Determine the (x, y) coordinate at the center of the cell enclosing the given text.  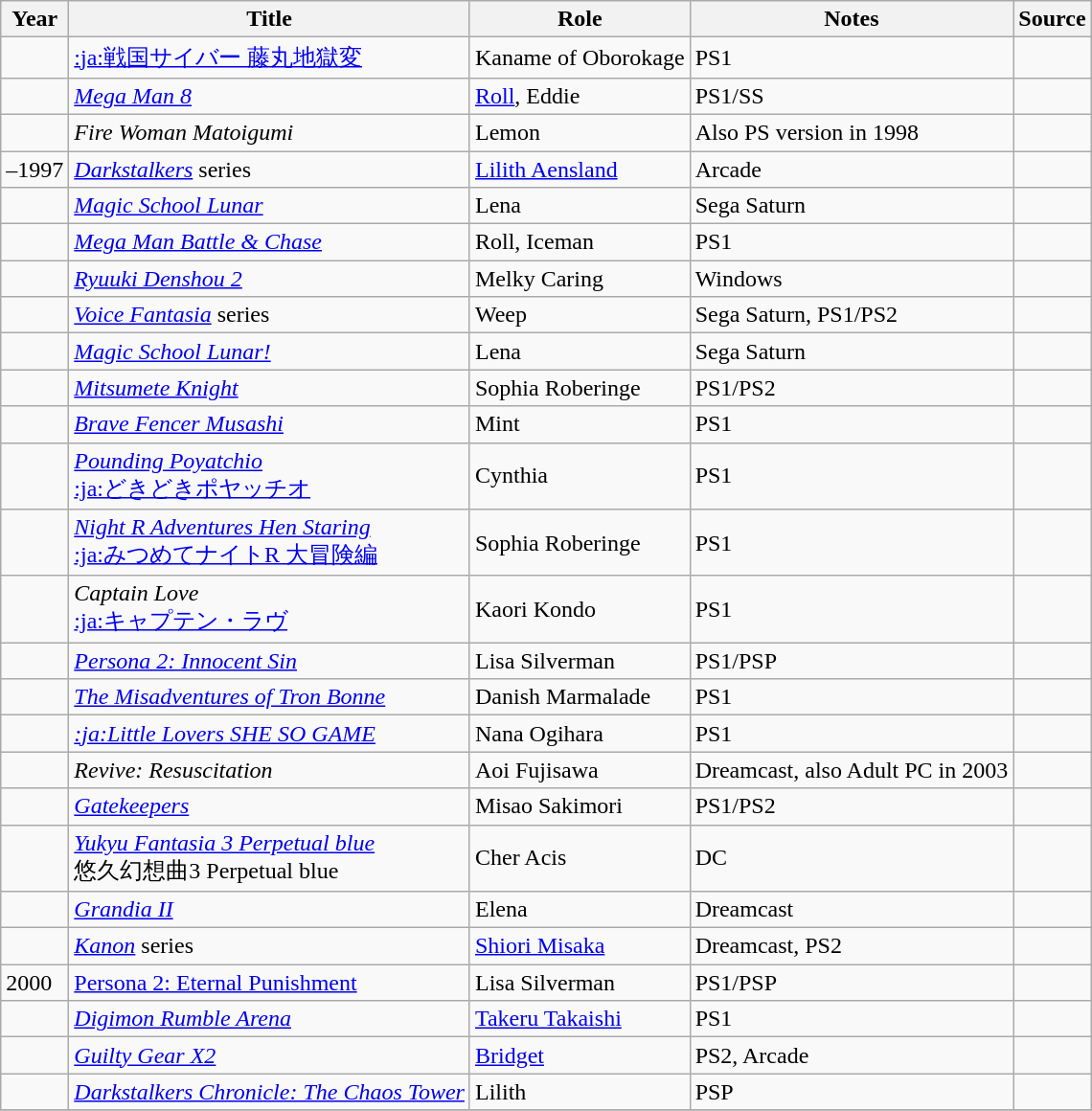
Lemon (580, 132)
Sega Saturn, PS1/PS2 (852, 315)
Takeru Takaishi (580, 1019)
Cynthia (580, 476)
Elena (580, 910)
–1997 (34, 170)
Dreamcast, PS2 (852, 946)
Source (1052, 19)
Shiori Misaka (580, 946)
Bridget (580, 1055)
2000 (34, 983)
Magic School Lunar (270, 206)
DC (852, 858)
Lilith (580, 1092)
Yukyu Fantasia 3 Perpetual blue悠久幻想曲3 Perpetual blue (270, 858)
:ja:戦国サイバー 藤丸地獄変 (270, 57)
Digimon Rumble Arena (270, 1019)
Misao Sakimori (580, 806)
Danish Marmalade (580, 697)
Kanon series (270, 946)
PSP (852, 1092)
Cher Acis (580, 858)
Darkstalkers Chronicle: The Chaos Tower (270, 1092)
Dreamcast (852, 910)
Persona 2: Innocent Sin (270, 661)
Roll, Iceman (580, 242)
Kaname of Oborokage (580, 57)
Brave Fencer Musashi (270, 424)
:ja:Little Lovers SHE SO GAME (270, 734)
Windows (852, 279)
PS2, Arcade (852, 1055)
Also PS version in 1998 (852, 132)
Revive: Resuscitation (270, 770)
Lilith Aensland (580, 170)
Nana Ogihara (580, 734)
Mega Man Battle & Chase (270, 242)
Night R Adventures Hen Staring:ja:みつめてナイトR 大冒険編 (270, 543)
Ryuuki Denshou 2 (270, 279)
Kaori Kondo (580, 609)
The Misadventures of Tron Bonne (270, 697)
Year (34, 19)
Darkstalkers series (270, 170)
Mega Man 8 (270, 96)
Grandia II (270, 910)
Magic School Lunar! (270, 351)
Pounding Poyatchio:ja:どきどきポヤッチオ (270, 476)
Captain Love:ja:キャプテン・ラヴ (270, 609)
Aoi Fujisawa (580, 770)
Gatekeepers (270, 806)
Voice Fantasia series (270, 315)
Roll, Eddie (580, 96)
Title (270, 19)
Melky Caring (580, 279)
Role (580, 19)
Mint (580, 424)
Arcade (852, 170)
Dreamcast, also Adult PC in 2003 (852, 770)
Mitsumete Knight (270, 388)
Persona 2: Eternal Punishment (270, 983)
Guilty Gear X2 (270, 1055)
Notes (852, 19)
Fire Woman Matoigumi (270, 132)
PS1/SS (852, 96)
Weep (580, 315)
